Locate the cell with the specified text and output its (x, y) center coordinate. 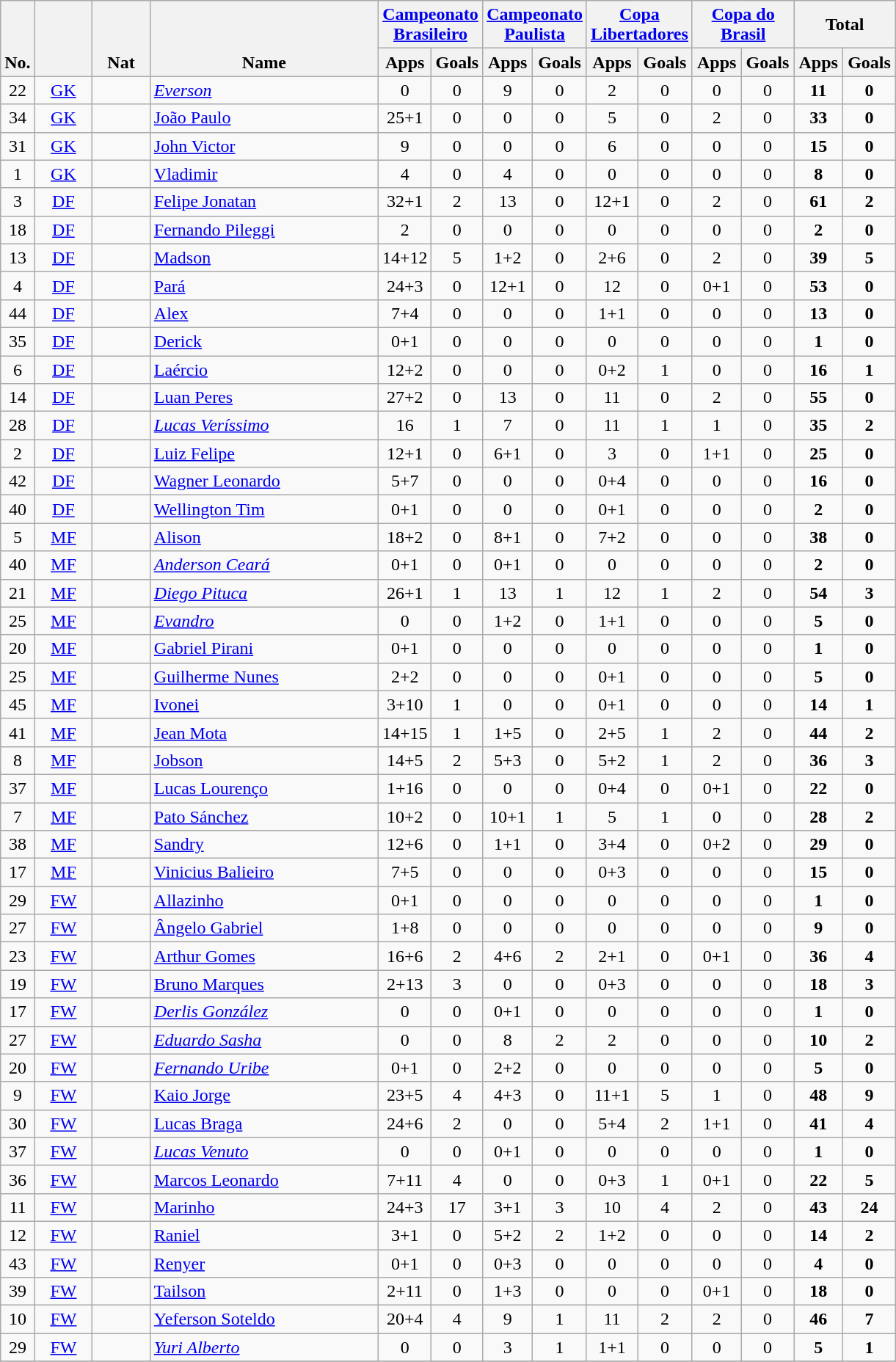
Vinicius Balieiro (264, 873)
18+2 (405, 537)
2+6 (612, 258)
Ângelo Gabriel (264, 928)
Total (845, 25)
Madson (264, 258)
7+4 (405, 313)
33 (819, 118)
Wellington Tim (264, 509)
54 (819, 593)
Gabriel Pirani (264, 649)
19 (18, 984)
Wagner Leonardo (264, 481)
5+4 (612, 1124)
46 (819, 1319)
No. (18, 38)
1+3 (508, 1292)
4+3 (508, 1096)
42 (18, 481)
Luiz Felipe (264, 454)
Name (264, 38)
Tailson (264, 1292)
Bruno Marques (264, 984)
14+15 (405, 732)
Fernando Pileggi (264, 230)
6+1 (508, 454)
27+2 (405, 398)
Renyer (264, 1263)
10+2 (405, 817)
16+6 (405, 956)
Allazinho (264, 900)
Yeferson Soteldo (264, 1319)
Lucas Veríssimo (264, 426)
5+3 (508, 760)
31 (18, 146)
25+1 (405, 118)
Anderson Ceará (264, 565)
Kaio Jorge (264, 1096)
Everson (264, 90)
2+5 (612, 732)
12+6 (405, 845)
Jean Mota (264, 732)
11+1 (612, 1096)
Alison (264, 537)
20+4 (405, 1319)
Nat (122, 38)
8+1 (508, 537)
Laércio (264, 369)
John Victor (264, 146)
Evandro (264, 621)
Fernando Uribe (264, 1068)
23+5 (405, 1096)
45 (18, 704)
2+11 (405, 1292)
Sandry (264, 845)
Marinho (264, 1207)
2+13 (405, 984)
48 (819, 1096)
7+11 (405, 1179)
1+16 (405, 788)
23 (18, 956)
Diego Pituca (264, 593)
55 (819, 398)
Alex (264, 313)
5+7 (405, 481)
3+10 (405, 704)
1+5 (508, 732)
7+2 (612, 537)
14+5 (405, 760)
53 (819, 285)
2+1 (612, 956)
Copa Libertadores (639, 25)
Felipe Jonatan (264, 202)
21 (18, 593)
Derick (264, 341)
Campeonato Paulista (535, 25)
Lucas Braga (264, 1124)
Pato Sánchez (264, 817)
24+6 (405, 1124)
30 (18, 1124)
7+5 (405, 873)
Lucas Venuto (264, 1151)
12+2 (405, 369)
1+8 (405, 928)
Campeonato Brasileiro (430, 25)
Vladimir (264, 174)
34 (18, 118)
Raniel (264, 1235)
Guilherme Nunes (264, 677)
26+1 (405, 593)
24 (869, 1207)
João Paulo (264, 118)
Luan Peres (264, 398)
10+1 (508, 817)
Lucas Lourenço (264, 788)
32+1 (405, 202)
Ivonei (264, 704)
14+12 (405, 258)
4+6 (508, 956)
3+4 (612, 845)
61 (819, 202)
Eduardo Sasha (264, 1040)
Arthur Gomes (264, 956)
Yuri Alberto (264, 1347)
Derlis González (264, 1012)
Pará (264, 285)
Copa do Brasil (743, 25)
Jobson (264, 760)
Marcos Leonardo (264, 1179)
